Extract the [x, y] coordinate from the center of the cell holding the provided text.  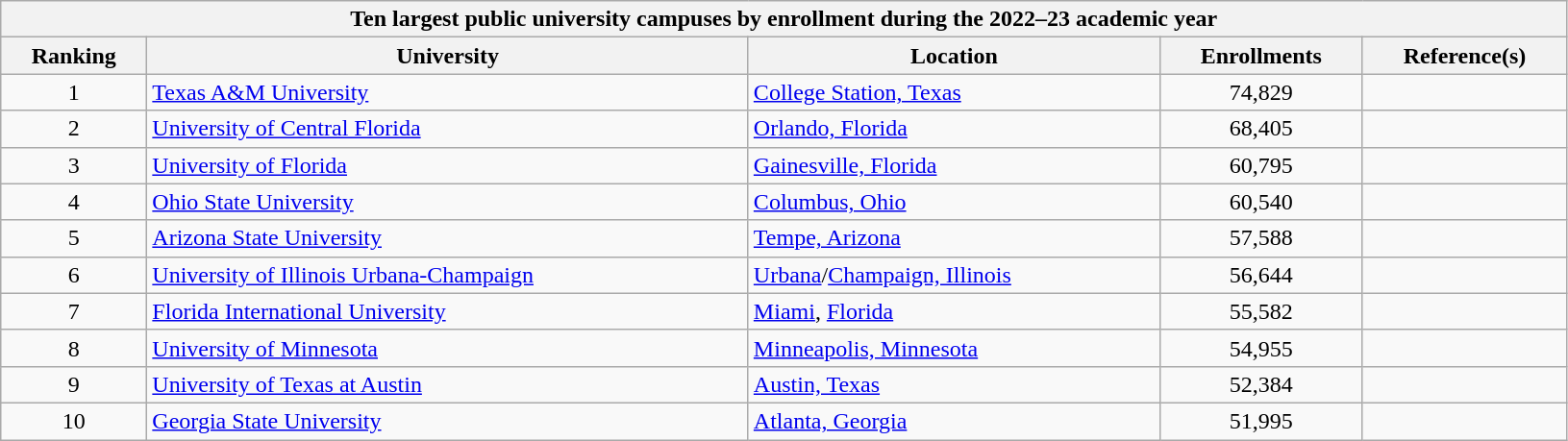
74,829 [1261, 92]
4 [74, 202]
68,405 [1261, 129]
Gainesville, Florida [954, 165]
University [448, 56]
Arizona State University [448, 238]
1 [74, 92]
Minneapolis, Minnesota [954, 348]
5 [74, 238]
Ranking [74, 56]
University of Minnesota [448, 348]
2 [74, 129]
54,955 [1261, 348]
Location [954, 56]
College Station, Texas [954, 92]
57,588 [1261, 238]
Texas A&M University [448, 92]
Enrollments [1261, 56]
55,582 [1261, 311]
Tempe, Arizona [954, 238]
52,384 [1261, 384]
10 [74, 421]
Reference(s) [1465, 56]
Ohio State University [448, 202]
Orlando, Florida [954, 129]
Miami, Florida [954, 311]
60,540 [1261, 202]
Florida International University [448, 311]
7 [74, 311]
60,795 [1261, 165]
56,644 [1261, 275]
University of Illinois Urbana-Champaign [448, 275]
Ten largest public university campuses by enrollment during the 2022–23 academic year [784, 19]
9 [74, 384]
University of Central Florida [448, 129]
Georgia State University [448, 421]
Austin, Texas [954, 384]
6 [74, 275]
3 [74, 165]
Atlanta, Georgia [954, 421]
Urbana/Champaign, Illinois [954, 275]
University of Florida [448, 165]
University of Texas at Austin [448, 384]
51,995 [1261, 421]
Columbus, Ohio [954, 202]
8 [74, 348]
